Output the [X, Y] coordinate of the center of the cell containing the given text.  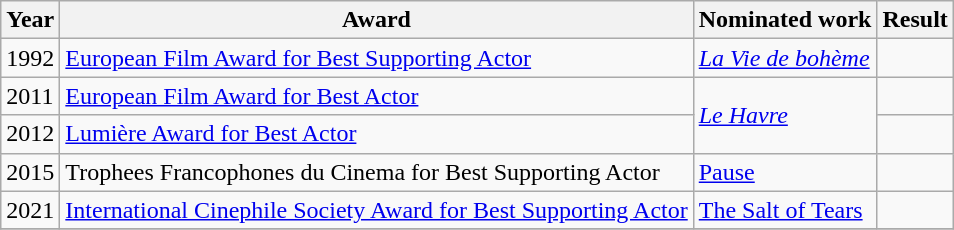
Le Havre [785, 115]
The Salt of Tears [785, 210]
Pause [785, 172]
Lumière Award for Best Actor [376, 134]
Nominated work [785, 20]
Year [30, 20]
1992 [30, 58]
Award [376, 20]
International Cinephile Society Award for Best Supporting Actor [376, 210]
Trophees Francophones du Cinema for Best Supporting Actor [376, 172]
Result [915, 20]
2011 [30, 96]
2021 [30, 210]
La Vie de bohème [785, 58]
2012 [30, 134]
European Film Award for Best Supporting Actor [376, 58]
2015 [30, 172]
European Film Award for Best Actor [376, 96]
